Scan for the cell matching the given text and deliver its [X, Y] coordinate at center. 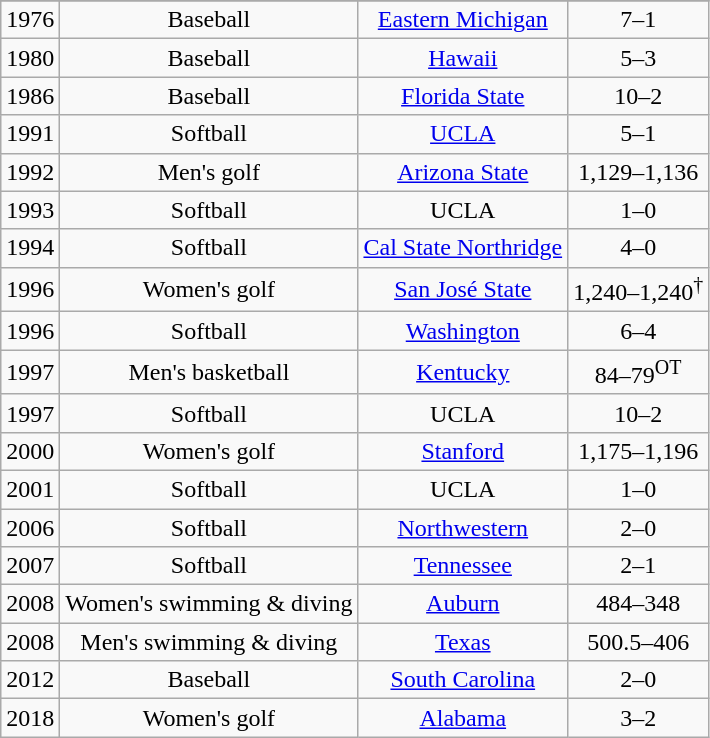
2012 [30, 680]
4–0 [638, 248]
1,240–1,240† [638, 290]
2018 [30, 718]
3–2 [638, 718]
Men's swimming & diving [209, 642]
1976 [30, 20]
Auburn [463, 604]
1992 [30, 172]
San José State [463, 290]
Texas [463, 642]
2001 [30, 489]
Florida State [463, 96]
5–1 [638, 134]
Washington [463, 331]
2006 [30, 528]
Tennessee [463, 566]
1986 [30, 96]
Men's golf [209, 172]
South Carolina [463, 680]
2007 [30, 566]
Alabama [463, 718]
7–1 [638, 20]
1,129–1,136 [638, 172]
Stanford [463, 451]
Hawaii [463, 58]
2000 [30, 451]
1993 [30, 210]
Northwestern [463, 528]
Men's basketball [209, 372]
Eastern Michigan [463, 20]
484–348 [638, 604]
500.5–406 [638, 642]
1,175–1,196 [638, 451]
1994 [30, 248]
2–1 [638, 566]
84–79OT [638, 372]
Kentucky [463, 372]
1980 [30, 58]
Cal State Northridge [463, 248]
Arizona State [463, 172]
6–4 [638, 331]
1991 [30, 134]
5–3 [638, 58]
Women's swimming & diving [209, 604]
